Extract the [X, Y] coordinate from the center of the cell holding the provided text.  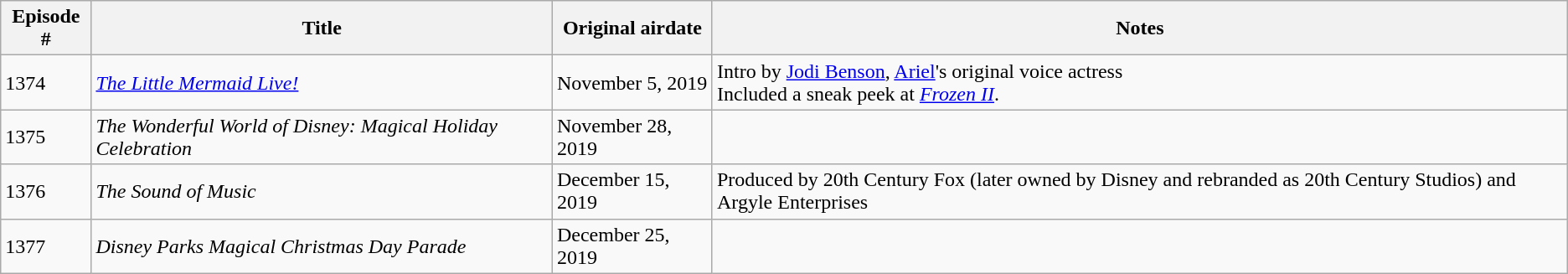
1376 [46, 191]
Notes [1139, 28]
The Wonderful World of Disney: Magical Holiday Celebration [322, 137]
Intro by Jodi Benson, Ariel's original voice actressIncluded a sneak peek at Frozen II. [1139, 82]
November 28, 2019 [632, 137]
November 5, 2019 [632, 82]
1374 [46, 82]
Produced by 20th Century Fox (later owned by Disney and rebranded as 20th Century Studios) and Argyle Enterprises [1139, 191]
The Sound of Music [322, 191]
December 15, 2019 [632, 191]
The Little Mermaid Live! [322, 82]
Episode # [46, 28]
Original airdate [632, 28]
Disney Parks Magical Christmas Day Parade [322, 246]
1375 [46, 137]
1377 [46, 246]
December 25, 2019 [632, 246]
Title [322, 28]
